Capture the cell that displays the provided text and extract its [x, y] central coordinate. 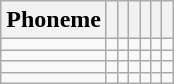
Phoneme [54, 20]
